From the cell containing the given text, extract its center point as (x, y) coordinate. 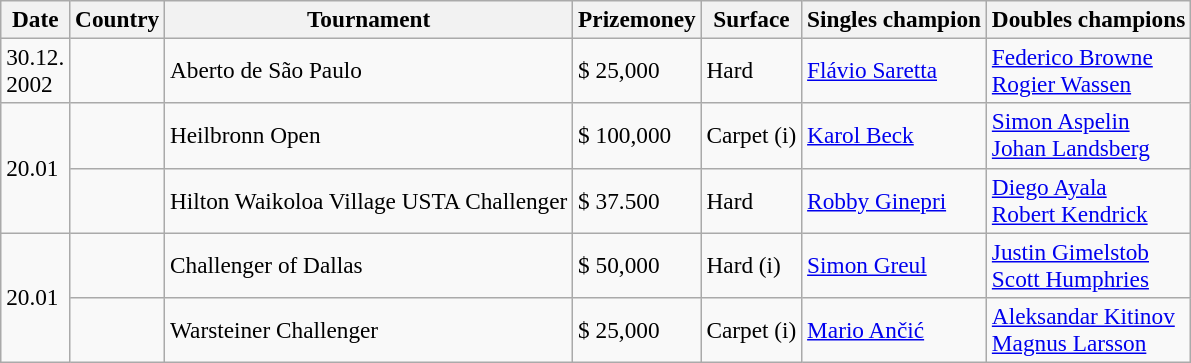
Doubles champions (1088, 19)
Tournament (369, 19)
Country (118, 19)
$ 37.500 (637, 200)
30.12.2002 (36, 70)
Challenger of Dallas (369, 264)
Diego Ayala Robert Kendrick (1088, 200)
Mario Ančić (894, 330)
$ 50,000 (637, 264)
Singles champion (894, 19)
Robby Ginepri (894, 200)
Surface (752, 19)
Justin Gimelstob Scott Humphries (1088, 264)
Federico Browne Rogier Wassen (1088, 70)
Warsteiner Challenger (369, 330)
Karol Beck (894, 136)
Simon Greul (894, 264)
Heilbronn Open (369, 136)
Simon Aspelin Johan Landsberg (1088, 136)
Flávio Saretta (894, 70)
Aleksandar Kitinov Magnus Larsson (1088, 330)
Hard (i) (752, 264)
$ 100,000 (637, 136)
Aberto de São Paulo (369, 70)
Prizemoney (637, 19)
Hilton Waikoloa Village USTA Challenger (369, 200)
Date (36, 19)
